Extract the (x, y) coordinate from the center of the cell holding the provided text.  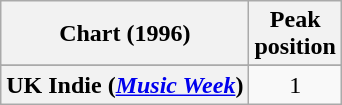
Chart (1996) (125, 34)
Peakposition (295, 34)
UK Indie (Music Week) (125, 85)
1 (295, 85)
